Detect which cell encompasses the target text, then output its [X, Y] center coordinate. 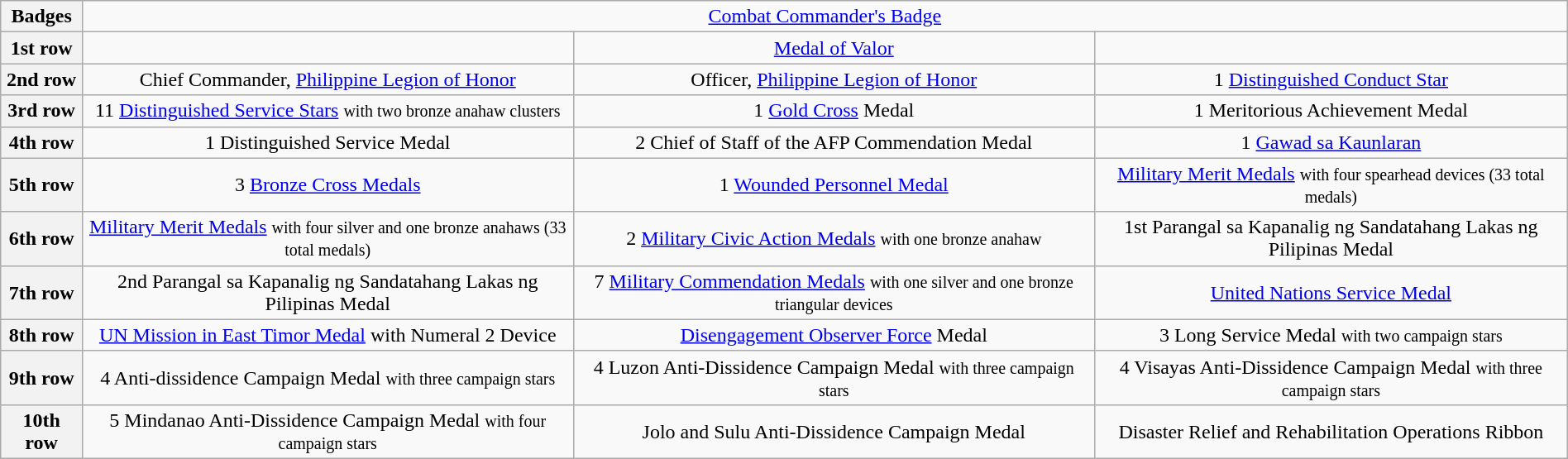
7 Military Commendation Medals with one silver and one bronze triangular devices [834, 293]
1 Gold Cross Medal [834, 111]
6th row [41, 238]
10th row [41, 432]
4th row [41, 142]
5th row [41, 185]
2nd row [41, 79]
Badges [41, 17]
Combat Commander's Badge [825, 17]
1 Wounded Personnel Medal [834, 185]
Disaster Relief and Rehabilitation Operations Ribbon [1331, 432]
1 Meritorious Achievement Medal [1331, 111]
11 Distinguished Service Stars with two bronze anahaw clusters [327, 111]
Medal of Valor [834, 48]
9th row [41, 377]
UN Mission in East Timor Medal with Numeral 2 Device [327, 335]
2 Chief of Staff of the AFP Commendation Medal [834, 142]
7th row [41, 293]
Disengagement Observer Force Medal [834, 335]
Jolo and Sulu Anti-Dissidence Campaign Medal [834, 432]
8th row [41, 335]
3rd row [41, 111]
United Nations Service Medal [1331, 293]
Military Merit Medals with four spearhead devices (33 total medals) [1331, 185]
Officer, Philippine Legion of Honor [834, 79]
3 Long Service Medal with two campaign stars [1331, 335]
2nd Parangal sa Kapanalig ng Sandatahang Lakas ng Pilipinas Medal [327, 293]
1st row [41, 48]
3 Bronze Cross Medals [327, 185]
4 Luzon Anti-Dissidence Campaign Medal with three campaign stars [834, 377]
2 Military Civic Action Medals with one bronze anahaw [834, 238]
Military Merit Medals with four silver and one bronze anahaws (33 total medals) [327, 238]
4 Anti-dissidence Campaign Medal with three campaign stars [327, 377]
1 Distinguished Conduct Star [1331, 79]
1 Distinguished Service Medal [327, 142]
1 Gawad sa Kaunlaran [1331, 142]
1st Parangal sa Kapanalig ng Sandatahang Lakas ng Pilipinas Medal [1331, 238]
Chief Commander, Philippine Legion of Honor [327, 79]
4 Visayas Anti-Dissidence Campaign Medal with three campaign stars [1331, 377]
5 Mindanao Anti-Dissidence Campaign Medal with four campaign stars [327, 432]
